From the cell containing the given text, extract its center point as [x, y] coordinate. 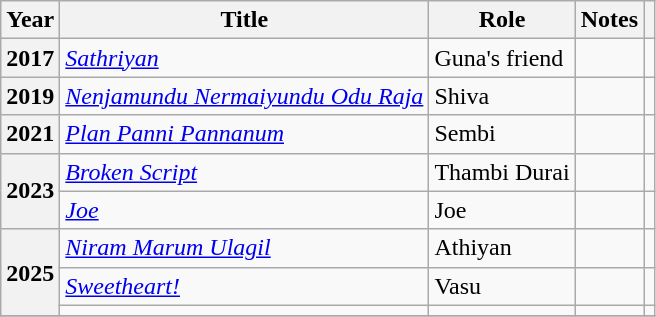
Sembi [502, 134]
Year [30, 20]
Shiva [502, 96]
Notes [609, 20]
Niram Marum Ulagil [244, 248]
Vasu [502, 286]
2017 [30, 58]
Thambi Durai [502, 172]
2019 [30, 96]
Plan Panni Pannanum [244, 134]
2023 [30, 191]
Broken Script [244, 172]
Title [244, 20]
Sweetheart! [244, 286]
Guna's friend [502, 58]
Nenjamundu Nermaiyundu Odu Raja [244, 96]
Role [502, 20]
2021 [30, 134]
2025 [30, 272]
Athiyan [502, 248]
Sathriyan [244, 58]
